Determine the (X, Y) coordinate at the center of the cell enclosing the given text.  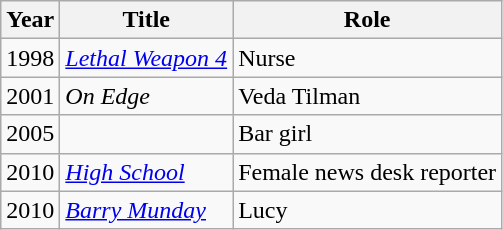
Lethal Weapon 4 (146, 58)
Veda Tilman (368, 96)
Bar girl (368, 134)
Title (146, 20)
Female news desk reporter (368, 172)
Role (368, 20)
2005 (30, 134)
On Edge (146, 96)
1998 (30, 58)
Nurse (368, 58)
Barry Munday (146, 210)
Year (30, 20)
High School (146, 172)
Lucy (368, 210)
2001 (30, 96)
